Output the (x, y) coordinate of the center of the cell containing the given text.  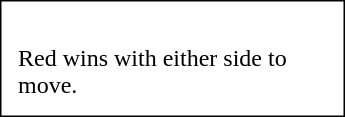
Red wins with either side to move. (172, 58)
